Identify which cell holds the provided text, then report its [x, y] central coordinate. 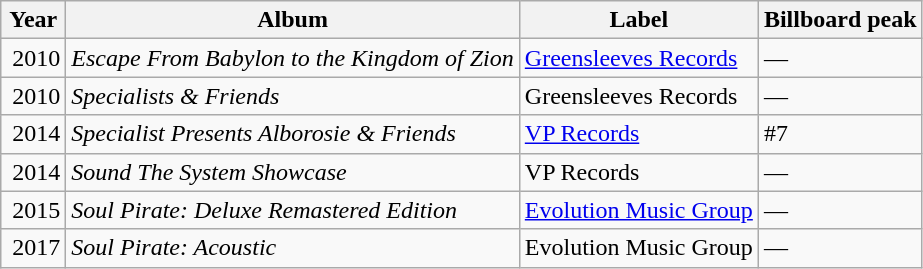
Label [638, 20]
Escape From Babylon to the Kingdom of Zion [292, 58]
Album [292, 20]
Soul Pirate: Deluxe Remastered Edition [292, 210]
#7 [840, 134]
2017 [34, 248]
Billboard peak [840, 20]
Specialists & Friends [292, 96]
Year [34, 20]
2015 [34, 210]
Specialist Presents Alborosie & Friends [292, 134]
Sound The System Showcase [292, 172]
Soul Pirate: Acoustic [292, 248]
